Output the (X, Y) coordinate of the center of the cell containing the given text.  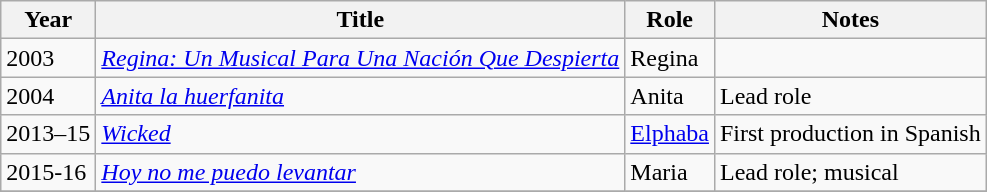
First production in Spanish (850, 134)
Year (48, 20)
Elphaba (670, 134)
2003 (48, 58)
Anita la huerfanita (360, 96)
Lead role; musical (850, 172)
2004 (48, 96)
Maria (670, 172)
Hoy no me puedo levantar (360, 172)
Regina: Un Musical Para Una Nación Que Despierta (360, 58)
Role (670, 20)
Lead role (850, 96)
Anita (670, 96)
Regina (670, 58)
Title (360, 20)
Wicked (360, 134)
2013–15 (48, 134)
Notes (850, 20)
2015-16 (48, 172)
